Provide the [x, y] coordinate of the cell's center where the given text is located.  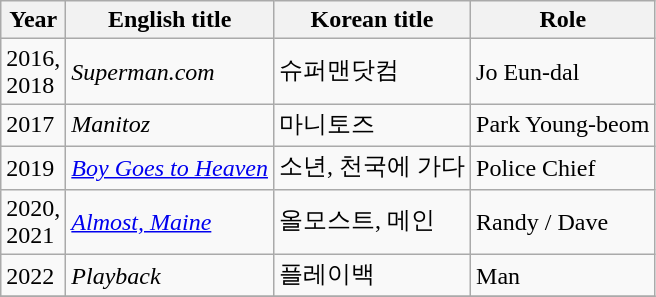
Boy Goes to Heaven [170, 168]
올모스트, 메인 [372, 222]
Year [34, 20]
English title [170, 20]
Almost, Maine [170, 222]
Manitoz [170, 126]
Randy / Dave [563, 222]
마니토즈 [372, 126]
슈퍼맨닷컴 [372, 72]
플레이백 [372, 276]
2019 [34, 168]
Korean title [372, 20]
소년, 천국에 가다 [372, 168]
Jo Eun-dal [563, 72]
2016,2018 [34, 72]
2022 [34, 276]
Superman.com [170, 72]
2020,2021 [34, 222]
Playback [170, 276]
Man [563, 276]
Police Chief [563, 168]
Role [563, 20]
2017 [34, 126]
Park Young-beom [563, 126]
